Determine the (X, Y) coordinate at the center of the cell enclosing the given text.  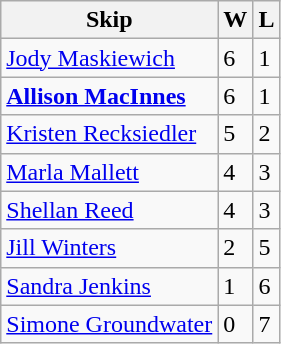
Shellan Reed (110, 210)
L (266, 20)
Simone Groundwater (110, 324)
W (236, 20)
Marla Mallett (110, 172)
Jody Maskiewich (110, 58)
Allison MacInnes (110, 96)
Jill Winters (110, 248)
Sandra Jenkins (110, 286)
Kristen Recksiedler (110, 134)
7 (266, 324)
0 (236, 324)
Skip (110, 20)
